Locate the cell with the specified text and output its (X, Y) center coordinate. 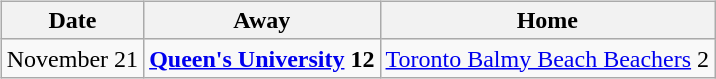
Home (548, 20)
Toronto Balmy Beach Beachers 2 (548, 58)
Away (262, 20)
November 21 (72, 58)
Queen's University 12 (262, 58)
Date (72, 20)
